Find where the given text appears and provide that cell's center as [X, Y] coordinate. 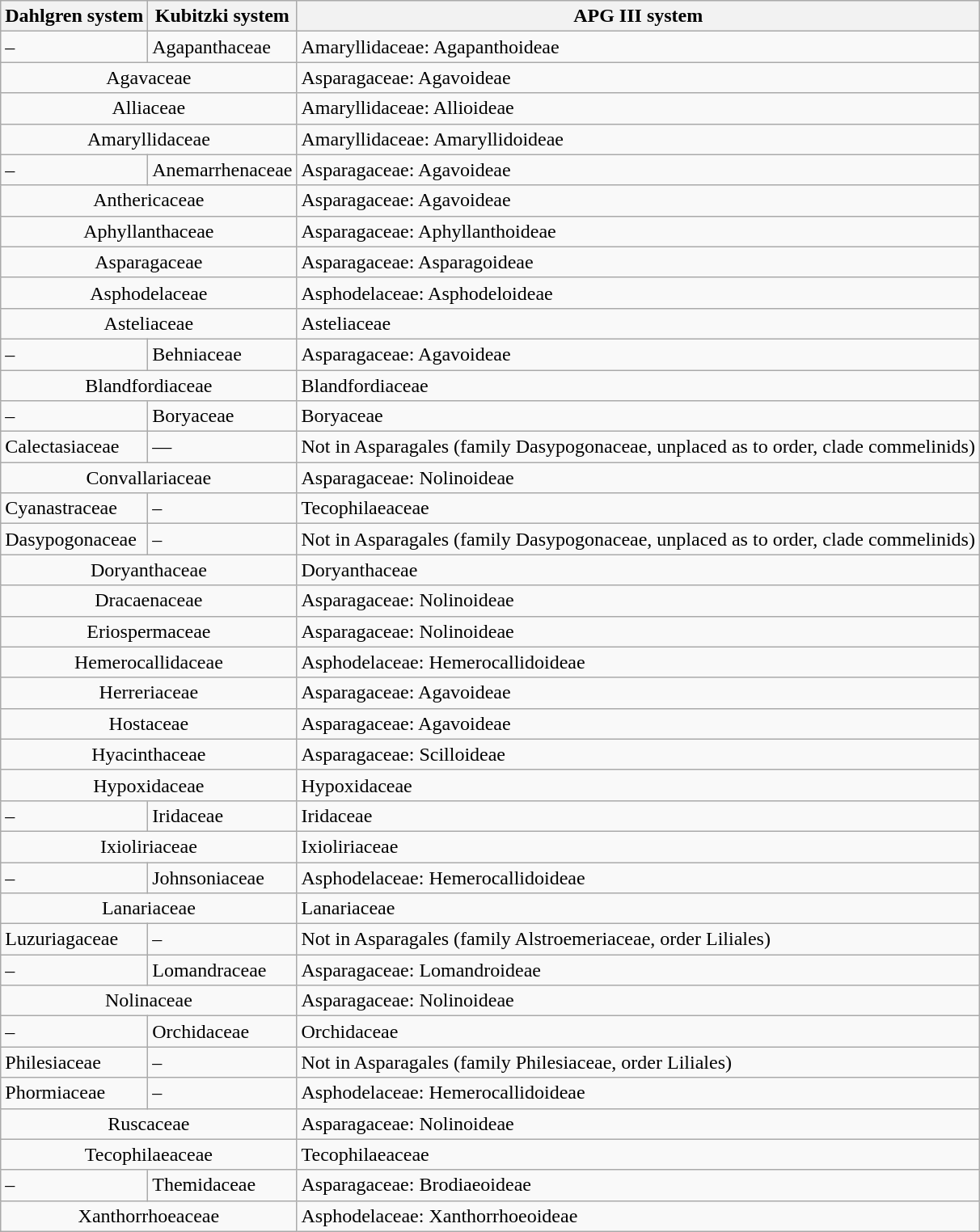
Asparagaceae: Lomandroideae [638, 970]
Dasypogonaceae [74, 539]
Aphyllanthaceae [149, 231]
Asphodelaceae: Asphodeloideae [638, 293]
Not in Asparagales (family Philesiaceae, order Liliales) [638, 1062]
Convallariaceae [149, 478]
Philesiaceae [74, 1062]
Xanthorrhoeaceae [149, 1216]
Asparagaceae: Aphyllanthoideae [638, 231]
Lomandraceae [222, 970]
Nolinaceae [149, 1001]
Amaryllidaceae [149, 139]
— [222, 447]
Johnsoniaceae [222, 877]
Asparagaceae: Asparagoideae [638, 262]
Amaryllidaceae: Amaryllidoideae [638, 139]
Behniaceae [222, 354]
Asparagaceae: Brodiaeoideae [638, 1185]
Agapanthaceae [222, 47]
Asparagaceae [149, 262]
Hostaceae [149, 724]
Agavaceae [149, 78]
Amaryllidaceae: Agapanthoideae [638, 47]
Asparagaceae: Scilloideae [638, 754]
Luzuriagaceae [74, 939]
Dahlgren system [74, 16]
Hemerocallidaceae [149, 662]
Herreriaceae [149, 693]
Asphodelaceae: Xanthorrhoeoideae [638, 1216]
Ruscaceae [149, 1124]
Cyanastraceae [74, 508]
Asphodelaceae [149, 293]
APG III system [638, 16]
Kubitzki system [222, 16]
Hyacinthaceae [149, 754]
Themidaceae [222, 1185]
Dracaenaceae [149, 601]
Anthericaceae [149, 200]
Phormiaceae [74, 1093]
Eriospermaceae [149, 631]
Alliaceae [149, 108]
Amaryllidaceae: Allioideae [638, 108]
Anemarrhenaceae [222, 170]
Calectasiaceae [74, 447]
Not in Asparagales (family Alstroemeriaceae, order Liliales) [638, 939]
